From the cell containing the given text, extract its center point as (x, y) coordinate. 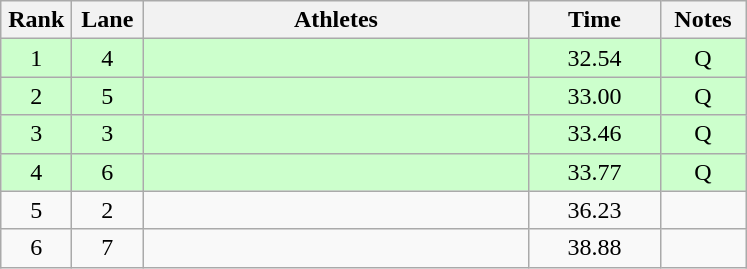
Time (594, 20)
33.00 (594, 96)
32.54 (594, 58)
7 (108, 248)
33.77 (594, 172)
36.23 (594, 210)
38.88 (594, 248)
Athletes (336, 20)
Rank (36, 20)
Lane (108, 20)
Notes (703, 20)
33.46 (594, 134)
1 (36, 58)
